Scan for the cell matching the given text and deliver its (X, Y) coordinate at center. 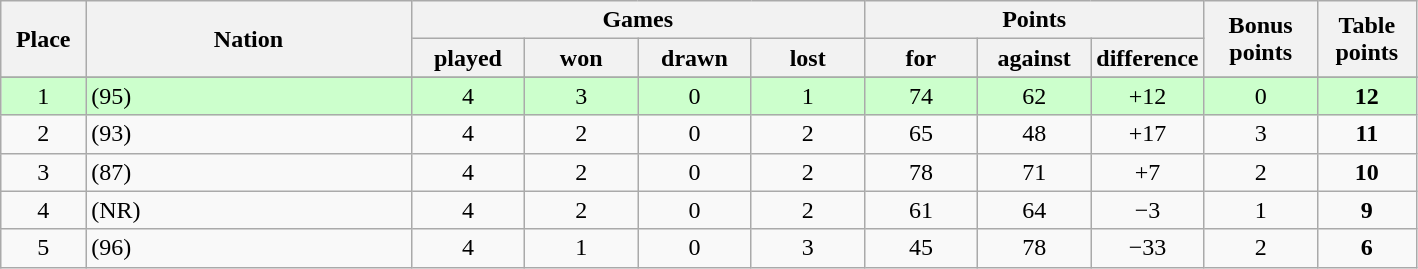
Place (44, 39)
71 (1034, 172)
difference (1148, 58)
(96) (249, 248)
45 (920, 248)
5 (44, 248)
6 (1366, 248)
−3 (1148, 210)
48 (1034, 134)
(NR) (249, 210)
62 (1034, 96)
drawn (694, 58)
Games (638, 20)
+7 (1148, 172)
Tablepoints (1366, 39)
11 (1366, 134)
played (468, 58)
against (1034, 58)
lost (808, 58)
Points (1034, 20)
(95) (249, 96)
(87) (249, 172)
10 (1366, 172)
61 (920, 210)
+12 (1148, 96)
for (920, 58)
won (582, 58)
(93) (249, 134)
64 (1034, 210)
Nation (249, 39)
+17 (1148, 134)
12 (1366, 96)
−33 (1148, 248)
Bonuspoints (1260, 39)
65 (920, 134)
74 (920, 96)
9 (1366, 210)
